Return [X, Y] of the center of cell containing provided text 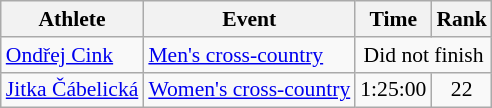
Did not finish [424, 55]
22 [462, 90]
Time [393, 19]
1:25:00 [393, 90]
Athlete [72, 19]
Ondřej Cink [72, 55]
Event [249, 19]
Jitka Čábelická [72, 90]
Men's cross-country [249, 55]
Women's cross-country [249, 90]
Rank [462, 19]
